Search for the cell housing the specified text and yield its (x, y) center coordinate. 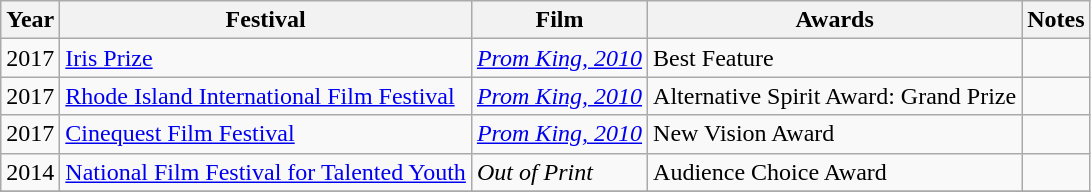
Year (30, 20)
Alternative Spirit Award: Grand Prize (835, 96)
National Film Festival for Talented Youth (266, 172)
2014 (30, 172)
New Vision Award (835, 134)
Out of Print (559, 172)
Festival (266, 20)
Awards (835, 20)
Cinequest Film Festival (266, 134)
Audience Choice Award (835, 172)
Rhode Island International Film Festival (266, 96)
Notes (1056, 20)
Best Feature (835, 58)
Iris Prize (266, 58)
Film (559, 20)
